Identify which cell holds the provided text, then report its [x, y] central coordinate. 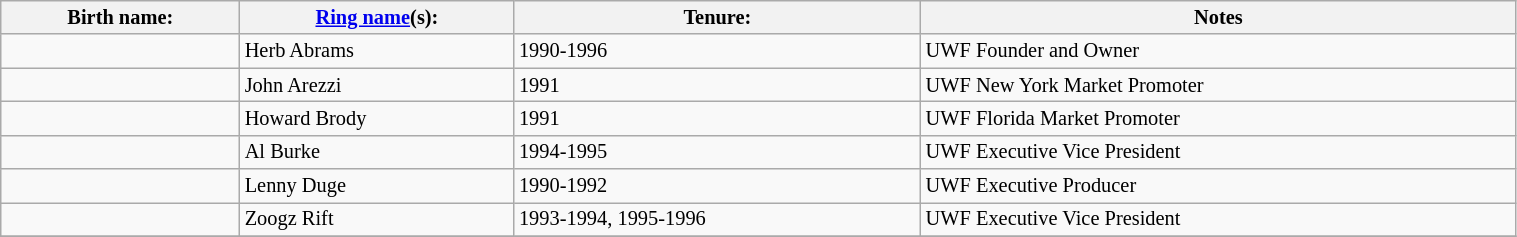
Notes [1218, 17]
UWF Executive Producer [1218, 186]
1994-1995 [718, 152]
UWF Founder and Owner [1218, 51]
Ring name(s): [377, 17]
Tenure: [718, 17]
Birth name: [120, 17]
John Arezzi [377, 85]
Howard Brody [377, 118]
Zoogz Rift [377, 219]
Lenny Duge [377, 186]
1990-1992 [718, 186]
Al Burke [377, 152]
UWF New York Market Promoter [1218, 85]
1990-1996 [718, 51]
UWF Florida Market Promoter [1218, 118]
1993-1994, 1995-1996 [718, 219]
Herb Abrams [377, 51]
